Find where the given text appears and provide that cell's center as (X, Y) coordinate. 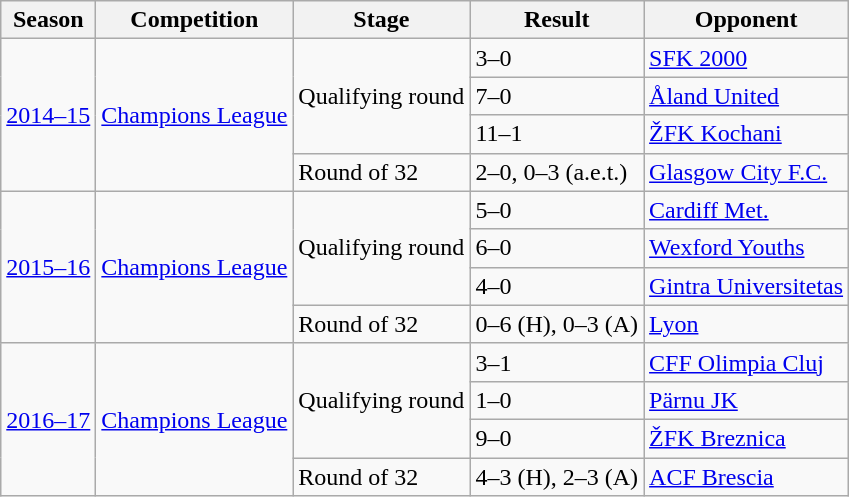
Stage (382, 20)
Wexford Youths (746, 248)
2014–15 (48, 115)
Glasgow City F.C. (746, 172)
0–6 (H), 0–3 (A) (557, 324)
Opponent (746, 20)
Gintra Universitetas (746, 286)
ŽFK Breznica (746, 438)
11–1 (557, 134)
2–0, 0–3 (a.e.t.) (557, 172)
2016–17 (48, 419)
2015–16 (48, 267)
ŽFK Kochani (746, 134)
3–0 (557, 58)
Pärnu JK (746, 400)
1–0 (557, 400)
4–3 (H), 2–3 (A) (557, 477)
6–0 (557, 248)
3–1 (557, 362)
ACF Brescia (746, 477)
Cardiff Met. (746, 210)
Lyon (746, 324)
9–0 (557, 438)
Season (48, 20)
Competition (194, 20)
Result (557, 20)
7–0 (557, 96)
SFK 2000 (746, 58)
5–0 (557, 210)
4–0 (557, 286)
Åland United (746, 96)
CFF Olimpia Cluj (746, 362)
